Return (x, y) of the center of cell containing provided text 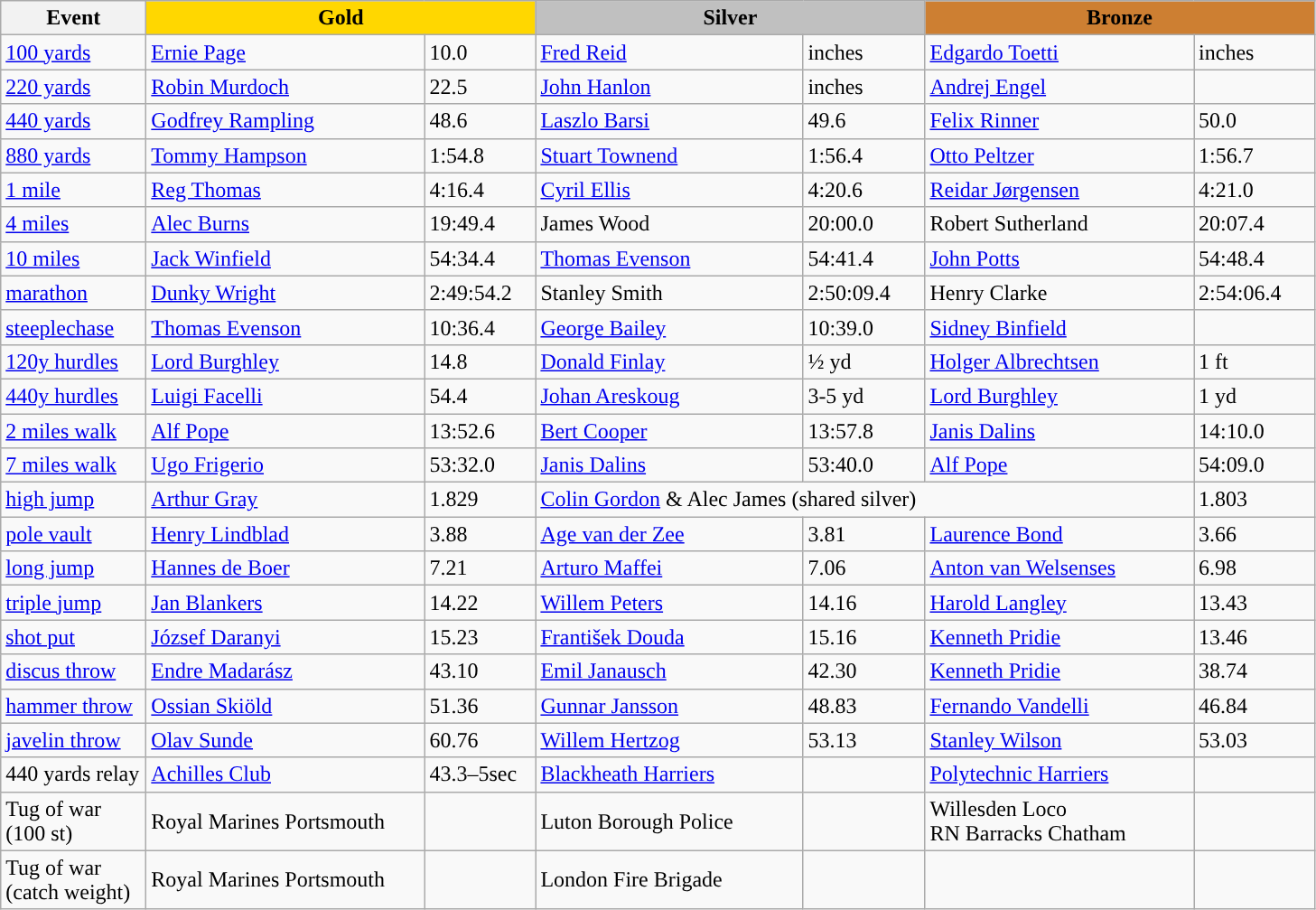
48.6 (481, 121)
Holger Albrechtsen (1059, 361)
54:34.4 (481, 258)
53.03 (1254, 740)
3.81 (863, 534)
Tug of war (catch weight) (74, 880)
John Hanlon (669, 87)
Willem Hertzog (669, 740)
Willem Peters (669, 603)
440 yards relay (74, 774)
48.83 (863, 706)
James Wood (669, 224)
14.16 (863, 603)
pole vault (74, 534)
1.829 (481, 500)
Bert Cooper (669, 431)
shot put (74, 637)
Alec Burns (285, 224)
Reg Thomas (285, 190)
19:49.4 (481, 224)
6.98 (1254, 568)
Arthur Gray (285, 500)
22.5 (481, 87)
4:16.4 (481, 190)
3-5 yd (863, 396)
4:21.0 (1254, 190)
František Douda (669, 637)
2 miles walk (74, 431)
javelin throw (74, 740)
Gold (341, 18)
steeplechase (74, 327)
Blackheath Harriers (669, 774)
Henry Clarke (1059, 293)
2:54:06.4 (1254, 293)
Ugo Frigerio (285, 465)
Andrej Engel (1059, 87)
Robert Sutherland (1059, 224)
53.13 (863, 740)
Laszlo Barsi (669, 121)
Dunky Wright (285, 293)
Tommy Hampson (285, 155)
Luton Borough Police (669, 821)
George Bailey (669, 327)
long jump (74, 568)
Gunnar Jansson (669, 706)
13.46 (1254, 637)
4 miles (74, 224)
3.88 (481, 534)
Luigi Facelli (285, 396)
Willesden LocoRN Barracks Chatham (1059, 821)
14.8 (481, 361)
Johan Areskoug (669, 396)
Tug of war (100 st) (74, 821)
20:00.0 (863, 224)
1 ft (1254, 361)
Polytechnic Harriers (1059, 774)
2:50:09.4 (863, 293)
Stanley Smith (669, 293)
Achilles Club (285, 774)
1 yd (1254, 396)
20:07.4 (1254, 224)
7 miles walk (74, 465)
220 yards (74, 87)
14.22 (481, 603)
½ yd (863, 361)
marathon (74, 293)
Fernando Vandelli (1059, 706)
Cyril Ellis (669, 190)
10.0 (481, 52)
Donald Finlay (669, 361)
50.0 (1254, 121)
1:56.7 (1254, 155)
51.36 (481, 706)
43.10 (481, 671)
Otto Peltzer (1059, 155)
880 yards (74, 155)
Ernie Page (285, 52)
15.16 (863, 637)
Silver (730, 18)
Felix Rinner (1059, 121)
Edgardo Toetti (1059, 52)
high jump (74, 500)
Reidar Jørgensen (1059, 190)
Emil Janausch (669, 671)
Jan Blankers (285, 603)
Event (74, 18)
46.84 (1254, 706)
49.6 (863, 121)
100 yards (74, 52)
440y hurdles (74, 396)
Age van der Zee (669, 534)
54:09.0 (1254, 465)
Anton van Welsenses (1059, 568)
John Potts (1059, 258)
Endre Madarász (285, 671)
54:41.4 (863, 258)
Robin Murdoch (285, 87)
54.4 (481, 396)
38.74 (1254, 671)
Hannes de Boer (285, 568)
10:39.0 (863, 327)
15.23 (481, 637)
Fred Reid (669, 52)
120y hurdles (74, 361)
discus throw (74, 671)
London Fire Brigade (669, 880)
Sidney Binfield (1059, 327)
József Daranyi (285, 637)
4:20.6 (863, 190)
10:36.4 (481, 327)
7.21 (481, 568)
13:52.6 (481, 431)
60.76 (481, 740)
42.30 (863, 671)
Laurence Bond (1059, 534)
13.43 (1254, 603)
1.803 (1254, 500)
Colin Gordon & Alec James (shared silver) (865, 500)
triple jump (74, 603)
1:54.8 (481, 155)
Arturo Maffei (669, 568)
10 miles (74, 258)
7.06 (863, 568)
hammer throw (74, 706)
Harold Langley (1059, 603)
53:32.0 (481, 465)
Bronze (1120, 18)
Godfrey Rampling (285, 121)
Jack Winfield (285, 258)
53:40.0 (863, 465)
Ossian Skiöld (285, 706)
Stanley Wilson (1059, 740)
2:49:54.2 (481, 293)
14:10.0 (1254, 431)
1 mile (74, 190)
Henry Lindblad (285, 534)
Olav Sunde (285, 740)
1:56.4 (863, 155)
Stuart Townend (669, 155)
43.3–5sec (481, 774)
13:57.8 (863, 431)
440 yards (74, 121)
54:48.4 (1254, 258)
3.66 (1254, 534)
